Find where the given text appears and provide that cell's center as [X, Y] coordinate. 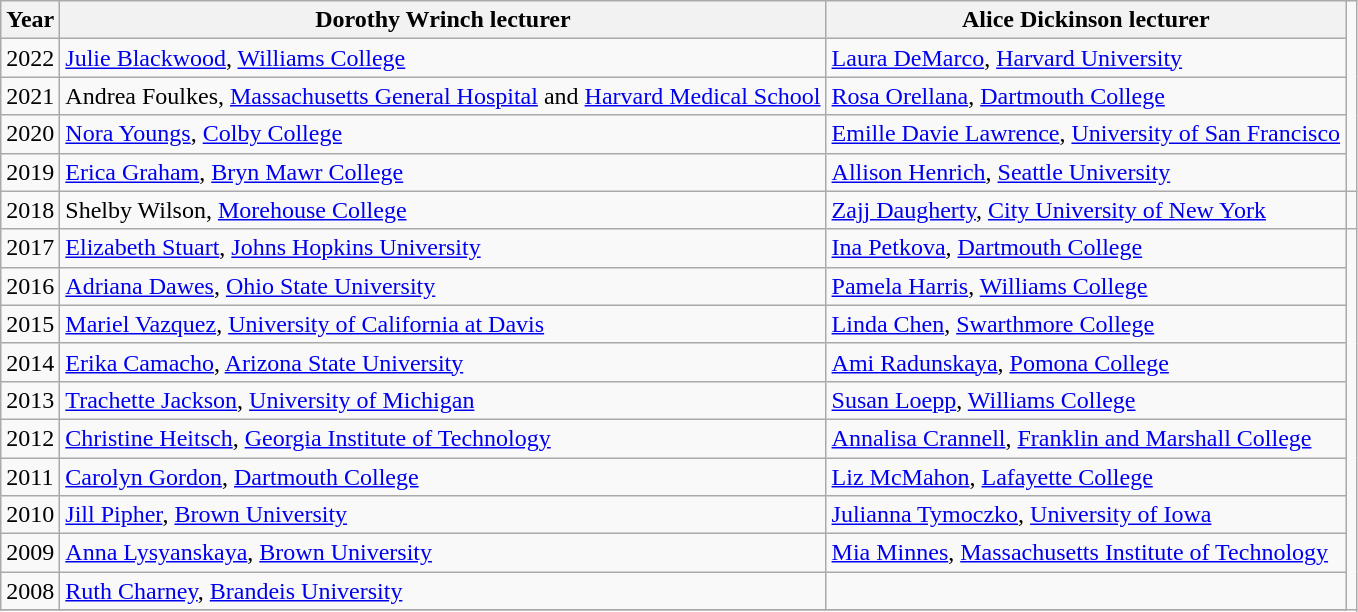
2018 [30, 210]
Adriana Dawes, Ohio State University [443, 286]
Mariel Vazquez, University of California at Davis [443, 324]
Alice Dickinson lecturer [1086, 20]
Trachette Jackson, University of Michigan [443, 400]
Erica Graham, Bryn Mawr College [443, 172]
Emille Davie Lawrence, University of San Francisco [1086, 134]
Julie Blackwood, Williams College [443, 58]
Anna Lysyanskaya, Brown University [443, 553]
Dorothy Wrinch lecturer [443, 20]
Nora Youngs, Colby College [443, 134]
Allison Henrich, Seattle University [1086, 172]
Jill Pipher, Brown University [443, 515]
2010 [30, 515]
Rosa Orellana, Dartmouth College [1086, 96]
2016 [30, 286]
Ruth Charney, Brandeis University [443, 591]
2014 [30, 362]
Mia Minnes, Massachusetts Institute of Technology [1086, 553]
Zajj Daugherty, City University of New York [1086, 210]
Julianna Tymoczko, University of Iowa [1086, 515]
Year [30, 20]
Pamela Harris, Williams College [1086, 286]
2008 [30, 591]
2017 [30, 248]
Ami Radunskaya, Pomona College [1086, 362]
2012 [30, 438]
2009 [30, 553]
Laura DeMarco, Harvard University [1086, 58]
2022 [30, 58]
2011 [30, 477]
2015 [30, 324]
Christine Heitsch, Georgia Institute of Technology [443, 438]
2021 [30, 96]
Annalisa Crannell, Franklin and Marshall College [1086, 438]
Andrea Foulkes, Massachusetts General Hospital and Harvard Medical School [443, 96]
2019 [30, 172]
Erika Camacho, Arizona State University [443, 362]
Carolyn Gordon, Dartmouth College [443, 477]
Ina Petkova, Dartmouth College [1086, 248]
2020 [30, 134]
Susan Loepp, Williams College [1086, 400]
Shelby Wilson, Morehouse College [443, 210]
Elizabeth Stuart, Johns Hopkins University [443, 248]
Linda Chen, Swarthmore College [1086, 324]
2013 [30, 400]
Liz McMahon, Lafayette College [1086, 477]
